Identify which cell holds the provided text, then report its (X, Y) central coordinate. 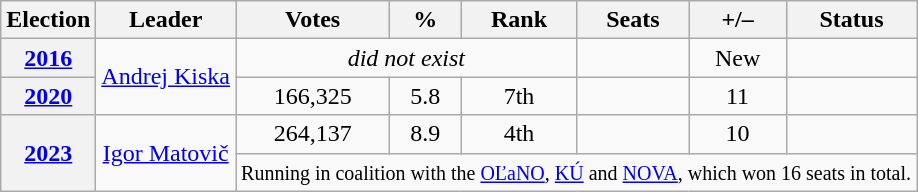
11 (738, 96)
166,325 (313, 96)
Andrej Kiska (166, 77)
Leader (166, 20)
8.9 (426, 134)
Election (48, 20)
4th (519, 134)
7th (519, 96)
2016 (48, 58)
2023 (48, 153)
Status (851, 20)
New (738, 58)
did not exist (407, 58)
10 (738, 134)
Igor Matovič (166, 153)
5.8 (426, 96)
Seats (633, 20)
2020 (48, 96)
264,137 (313, 134)
Rank (519, 20)
% (426, 20)
+/– (738, 20)
Votes (313, 20)
Running in coalition with the OĽaNO, KÚ and NOVA, which won 16 seats in total. (576, 172)
